Capture the cell that displays the provided text and extract its (x, y) central coordinate. 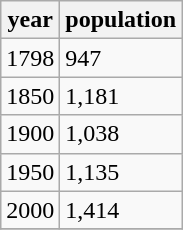
1798 (30, 58)
1900 (30, 134)
1850 (30, 96)
1,414 (121, 210)
1950 (30, 172)
population (121, 20)
2000 (30, 210)
947 (121, 58)
1,181 (121, 96)
1,135 (121, 172)
1,038 (121, 134)
year (30, 20)
